Return the [X, Y] coordinate for the center point of the cell that contains the specified text.  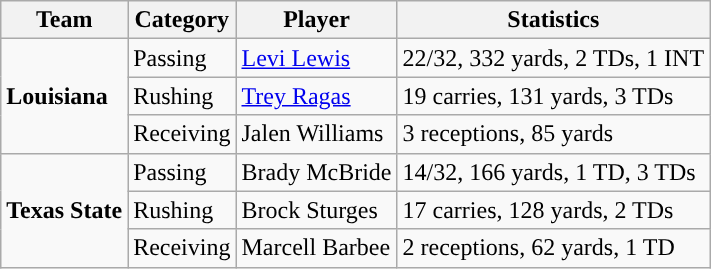
Category [182, 20]
Player [316, 20]
17 carries, 128 yards, 2 TDs [554, 210]
Jalen Williams [316, 134]
Team [64, 20]
Trey Ragas [316, 96]
3 receptions, 85 yards [554, 134]
19 carries, 131 yards, 3 TDs [554, 96]
14/32, 166 yards, 1 TD, 3 TDs [554, 172]
2 receptions, 62 yards, 1 TD [554, 248]
Levi Lewis [316, 58]
Statistics [554, 20]
Louisiana [64, 96]
Texas State [64, 210]
Marcell Barbee [316, 248]
22/32, 332 yards, 2 TDs, 1 INT [554, 58]
Brady McBride [316, 172]
Brock Sturges [316, 210]
